Locate the cell with the specified text and output its [X, Y] center coordinate. 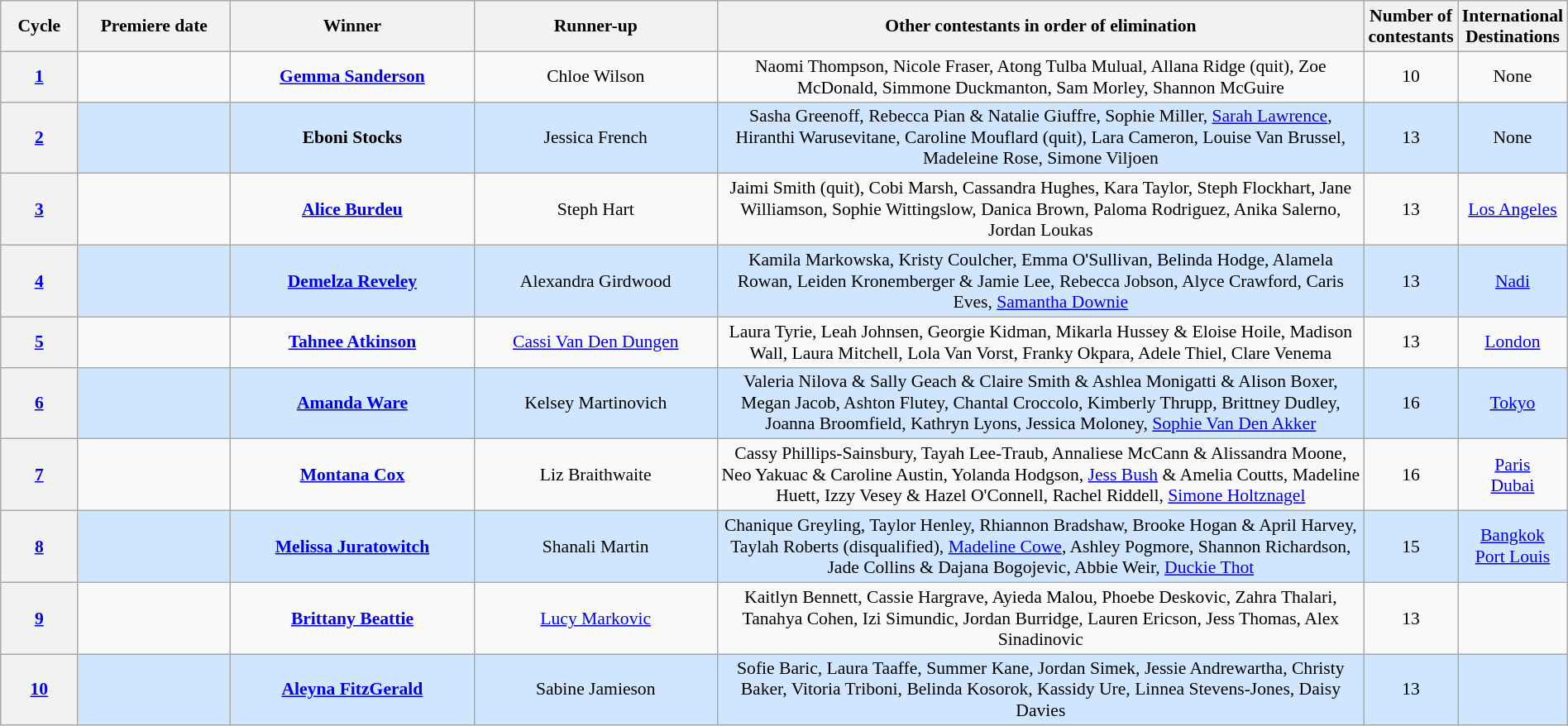
5 [40, 342]
6 [40, 404]
Los Angeles [1513, 210]
Jessica French [595, 137]
7 [40, 475]
Alexandra Girdwood [595, 281]
15 [1411, 547]
Sabine Jamieson [595, 690]
Melissa Juratowitch [352, 547]
Premiere date [154, 26]
Gemma Sanderson [352, 76]
Tokyo [1513, 404]
Number of contestants [1411, 26]
BangkokPort Louis [1513, 547]
Aleyna FitzGerald [352, 690]
Nadi [1513, 281]
Shanali Martin [595, 547]
Runner-up [595, 26]
Naomi Thompson, Nicole Fraser, Atong Tulba Mulual, Allana Ridge (quit), Zoe McDonald, Simmone Duckmanton, Sam Morley, Shannon McGuire [1040, 76]
Cycle [40, 26]
Alice Burdeu [352, 210]
1 [40, 76]
ParisDubai [1513, 475]
Other contestants in order of elimination [1040, 26]
2 [40, 137]
3 [40, 210]
Demelza Reveley [352, 281]
Kelsey Martinovich [595, 404]
Chloe Wilson [595, 76]
4 [40, 281]
Liz Braithwaite [595, 475]
Tahnee Atkinson [352, 342]
International Destinations [1513, 26]
Amanda Ware [352, 404]
Steph Hart [595, 210]
9 [40, 619]
Eboni Stocks [352, 137]
Lucy Markovic [595, 619]
Montana Cox [352, 475]
London [1513, 342]
Cassi Van Den Dungen [595, 342]
Winner [352, 26]
Brittany Beattie [352, 619]
8 [40, 547]
